Output the (x, y) coordinate of the center of the cell containing the given text.  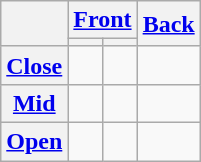
Close (34, 65)
Front (102, 20)
Open (34, 141)
Back (168, 24)
Mid (34, 103)
